Detect which cell encompasses the target text, then output its (x, y) center coordinate. 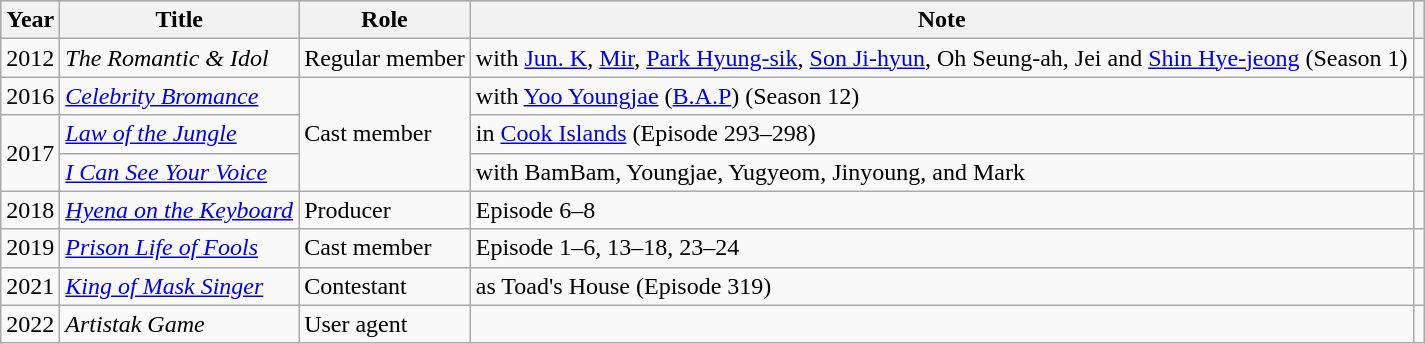
2018 (30, 210)
Regular member (385, 58)
King of Mask Singer (180, 286)
2012 (30, 58)
Note (942, 20)
Producer (385, 210)
2016 (30, 96)
2021 (30, 286)
The Romantic & Idol (180, 58)
as Toad's House (Episode 319) (942, 286)
Celebrity Bromance (180, 96)
Law of the Jungle (180, 134)
Title (180, 20)
I Can See Your Voice (180, 172)
2019 (30, 248)
in Cook Islands (Episode 293–298) (942, 134)
Hyena on the Keyboard (180, 210)
Prison Life of Fools (180, 248)
2022 (30, 324)
with Jun. K, Mir, Park Hyung-sik, Son Ji-hyun, Oh Seung-ah, Jei and Shin Hye-jeong (Season 1) (942, 58)
Role (385, 20)
Episode 1–6, 13–18, 23–24 (942, 248)
with Yoo Youngjae (B.A.P) (Season 12) (942, 96)
Artistak Game (180, 324)
Contestant (385, 286)
2017 (30, 153)
Year (30, 20)
Episode 6–8 (942, 210)
User agent (385, 324)
with BamBam, Youngjae, Yugyeom, Jinyoung, and Mark (942, 172)
